Identify which cell holds the provided text, then report its (X, Y) central coordinate. 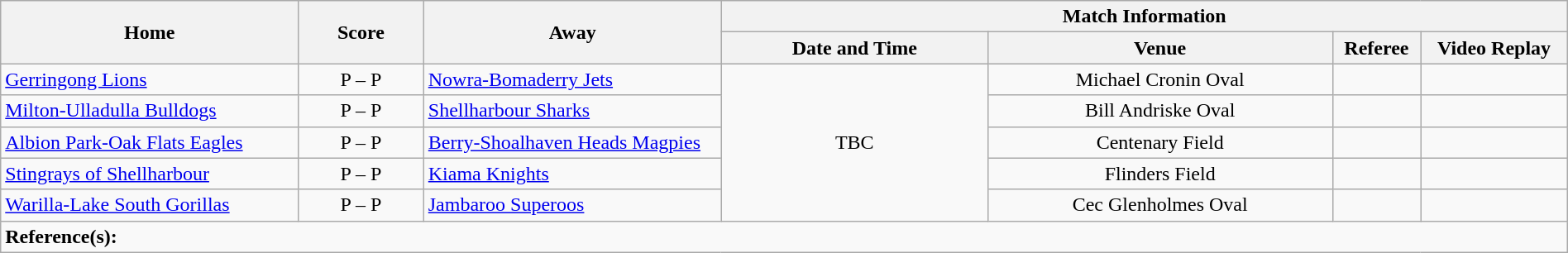
Referee (1376, 48)
Match Information (1145, 17)
Kiama Knights (572, 174)
Stingrays of Shellharbour (150, 174)
Cec Glenholmes Oval (1159, 205)
Milton-Ulladulla Bulldogs (150, 111)
Berry-Shoalhaven Heads Magpies (572, 142)
Michael Cronin Oval (1159, 79)
Flinders Field (1159, 174)
Jambaroo Superoos (572, 205)
TBC (854, 142)
Video Replay (1494, 48)
Warilla-Lake South Gorillas (150, 205)
Venue (1159, 48)
Away (572, 32)
Shellharbour Sharks (572, 111)
Reference(s): (784, 236)
Home (150, 32)
Albion Park-Oak Flats Eagles (150, 142)
Date and Time (854, 48)
Score (361, 32)
Nowra-Bomaderry Jets (572, 79)
Gerringong Lions (150, 79)
Bill Andriske Oval (1159, 111)
Centenary Field (1159, 142)
